For the text-containing cell, return its midpoint in [x, y] coordinate format. 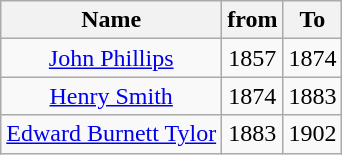
John Phillips [112, 58]
from [252, 20]
1902 [312, 134]
Name [112, 20]
To [312, 20]
Henry Smith [112, 96]
Edward Burnett Tylor [112, 134]
1857 [252, 58]
